Pinpoint the cell where the given text exists, returning its (x, y) midpoint coordinate. 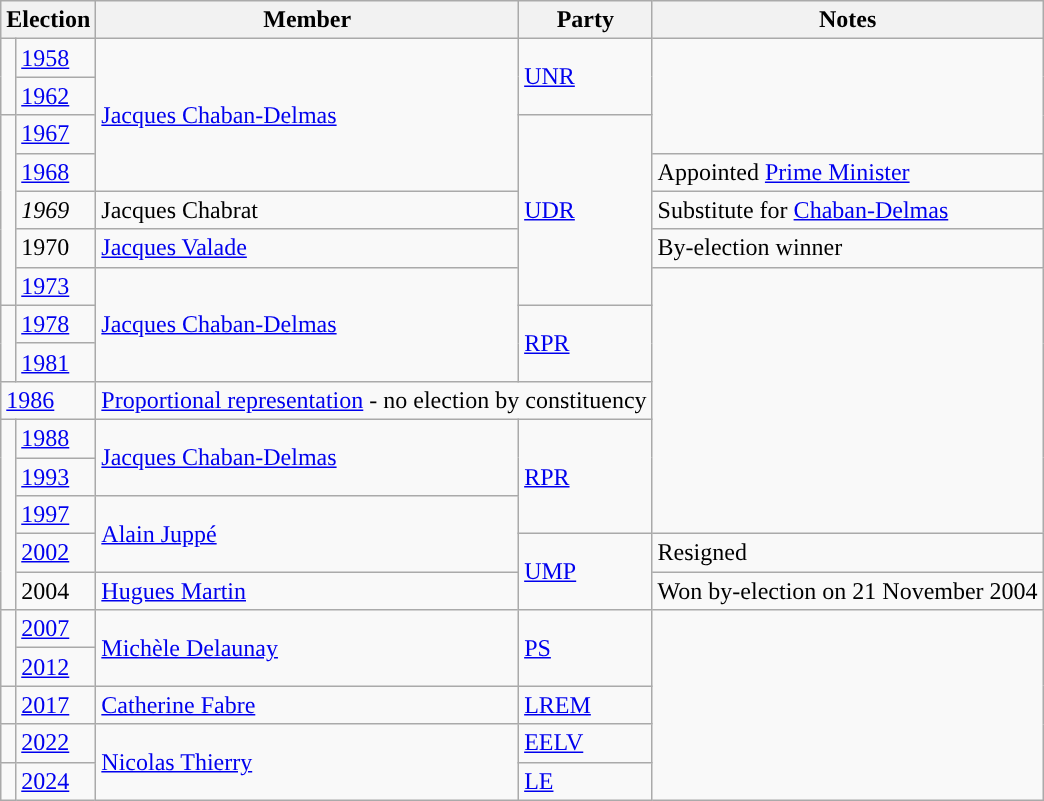
1986 (48, 400)
Member (308, 20)
Catherine Fabre (308, 705)
Party (586, 20)
Alain Juppé (308, 534)
Substitute for Chaban-Delmas (848, 210)
Appointed Prime Minister (848, 172)
1988 (56, 438)
Resigned (848, 553)
2012 (56, 667)
1970 (56, 248)
UNR (586, 77)
LREM (586, 705)
EELV (586, 743)
PS (586, 648)
1958 (56, 58)
2024 (56, 781)
Won by-election on 21 November 2004 (848, 591)
By-election winner (848, 248)
1969 (56, 210)
UDR (586, 210)
1978 (56, 324)
Election (48, 20)
2017 (56, 705)
Michèle Delaunay (308, 648)
Proportional representation - no election by constituency (374, 400)
Hugues Martin (308, 591)
Jacques Chabrat (308, 210)
Jacques Valade (308, 248)
UMP (586, 572)
1993 (56, 477)
1997 (56, 515)
1973 (56, 286)
1962 (56, 96)
2007 (56, 629)
2004 (56, 591)
1981 (56, 362)
Nicolas Thierry (308, 762)
2022 (56, 743)
2002 (56, 553)
1967 (56, 134)
1968 (56, 172)
Notes (848, 20)
LE (586, 781)
